Extract the [x, y] coordinate from the center of the cell holding the provided text.  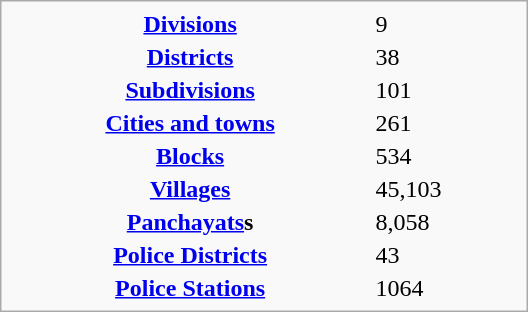
1064 [446, 288]
Cities and towns [190, 123]
Police Districts [190, 255]
38 [446, 57]
261 [446, 123]
43 [446, 255]
Subdivisions [190, 90]
101 [446, 90]
8,058 [446, 222]
9 [446, 24]
Police Stations [190, 288]
534 [446, 156]
Divisions [190, 24]
Panchayatss [190, 222]
Districts [190, 57]
Villages [190, 189]
45,103 [446, 189]
Blocks [190, 156]
